Provide the [x, y] coordinate of the cell's center where the given text is located.  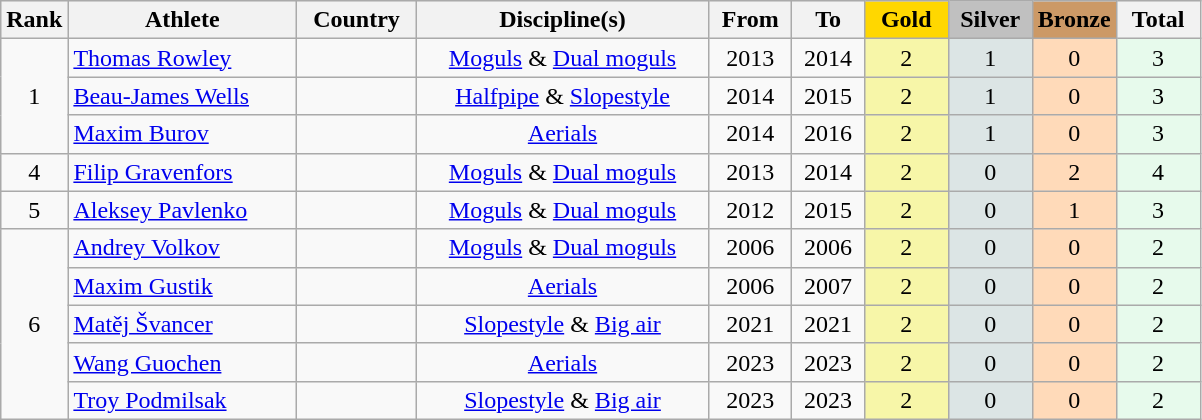
Aleksey Pavlenko [182, 210]
Filip Gravenfors [182, 172]
Silver [990, 20]
Maxim Burov [182, 134]
Discipline(s) [562, 20]
Rank [34, 20]
2016 [828, 134]
Gold [906, 20]
Bronze [1074, 20]
Thomas Rowley [182, 58]
Maxim Gustik [182, 286]
Athlete [182, 20]
Matěj Švancer [182, 324]
Troy Podmilsak [182, 400]
Wang Guochen [182, 362]
From [750, 20]
5 [34, 210]
Andrey Volkov [182, 248]
Halfpipe & Slopestyle [562, 96]
Country [357, 20]
2012 [750, 210]
6 [34, 324]
2007 [828, 286]
To [828, 20]
Total [1158, 20]
Beau-James Wells [182, 96]
